Find where the given text appears and provide that cell's center as [X, Y] coordinate. 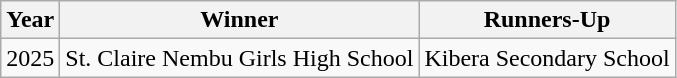
Winner [240, 20]
2025 [30, 58]
St. Claire Nembu Girls High School [240, 58]
Kibera Secondary School [547, 58]
Runners-Up [547, 20]
Year [30, 20]
